Return the (X, Y) coordinate for the center point of the cell that contains the specified text.  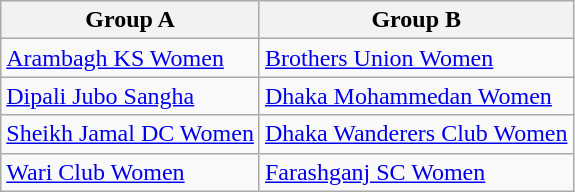
Arambagh KS Women (130, 58)
Wari Club Women (130, 172)
Dipali Jubo Sangha (130, 96)
Group A (130, 20)
Dhaka Wanderers Club Women (416, 134)
Sheikh Jamal DC Women (130, 134)
Brothers Union Women (416, 58)
Farashganj SC Women (416, 172)
Group B (416, 20)
Dhaka Mohammedan Women (416, 96)
